Identify which cell holds the provided text, then report its (x, y) central coordinate. 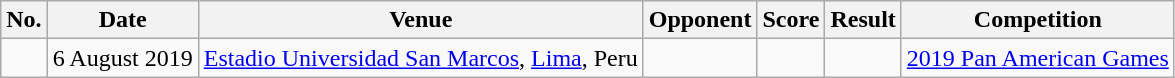
Score (791, 20)
Opponent (700, 20)
Result (863, 20)
Competition (1038, 20)
No. (24, 20)
Date (122, 20)
6 August 2019 (122, 58)
Estadio Universidad San Marcos, Lima, Peru (420, 58)
Venue (420, 20)
2019 Pan American Games (1038, 58)
